Return the (X, Y) coordinate for the center point of the cell that contains the specified text.  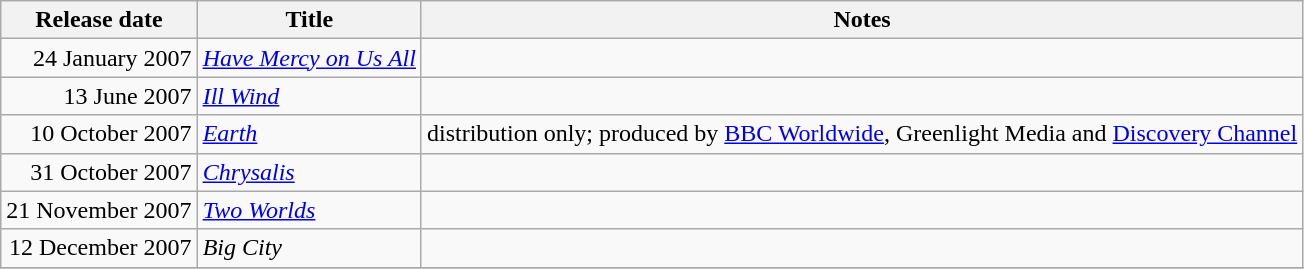
Title (309, 20)
Big City (309, 248)
12 December 2007 (99, 248)
distribution only; produced by BBC Worldwide, Greenlight Media and Discovery Channel (862, 134)
Chrysalis (309, 172)
10 October 2007 (99, 134)
Release date (99, 20)
Earth (309, 134)
13 June 2007 (99, 96)
21 November 2007 (99, 210)
Have Mercy on Us All (309, 58)
Notes (862, 20)
Ill Wind (309, 96)
Two Worlds (309, 210)
24 January 2007 (99, 58)
31 October 2007 (99, 172)
